Scan for the cell matching the given text and deliver its (x, y) coordinate at center. 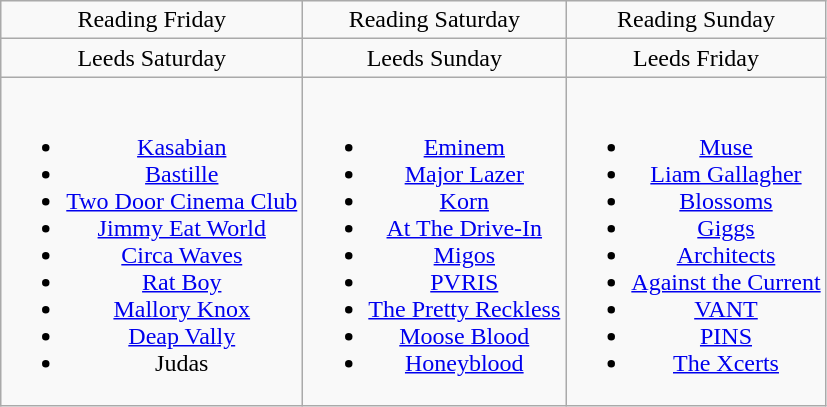
EminemMajor LazerKornAt The Drive-InMigosPVRISThe Pretty RecklessMoose BloodHoneyblood (434, 242)
Reading Saturday (434, 20)
Leeds Friday (696, 58)
Reading Friday (152, 20)
Leeds Saturday (152, 58)
MuseLiam GallagherBlossomsGiggsArchitectsAgainst the CurrentVANTPINSThe Xcerts (696, 242)
Reading Sunday (696, 20)
Leeds Sunday (434, 58)
KasabianBastilleTwo Door Cinema ClubJimmy Eat WorldCirca WavesRat BoyMallory KnoxDeap VallyJudas (152, 242)
